Detect which cell encompasses the target text, then output its [x, y] center coordinate. 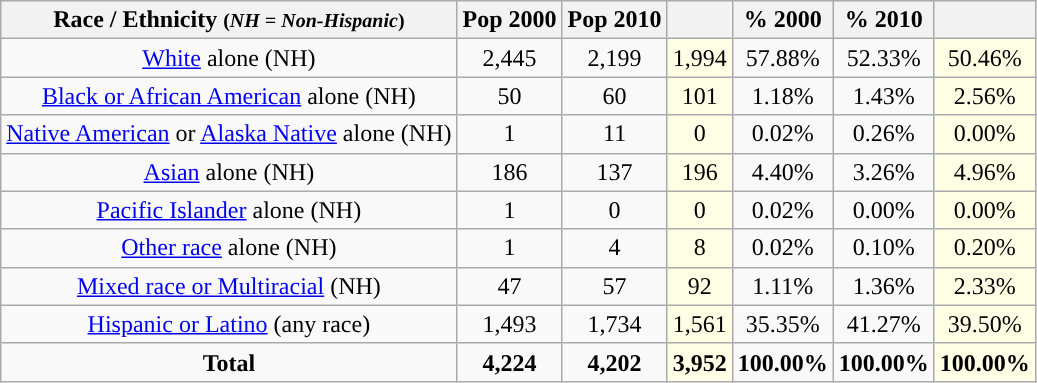
0.10% [884, 248]
% 2010 [884, 20]
0.20% [984, 248]
% 2000 [782, 20]
1,493 [510, 324]
1.43% [884, 96]
47 [510, 286]
Asian alone (NH) [229, 172]
39.50% [984, 324]
Pacific Islander alone (NH) [229, 210]
60 [614, 96]
White alone (NH) [229, 58]
4.40% [782, 172]
Pop 2010 [614, 20]
50.46% [984, 58]
1,734 [614, 324]
3,952 [700, 362]
137 [614, 172]
11 [614, 134]
Hispanic or Latino (any race) [229, 324]
4.96% [984, 172]
1.36% [884, 286]
1.18% [782, 96]
1,561 [700, 324]
0.26% [884, 134]
Black or African American alone (NH) [229, 96]
41.27% [884, 324]
Mixed race or Multiracial (NH) [229, 286]
1.11% [782, 286]
35.35% [782, 324]
Pop 2000 [510, 20]
Native American or Alaska Native alone (NH) [229, 134]
186 [510, 172]
196 [700, 172]
101 [700, 96]
4,202 [614, 362]
57 [614, 286]
Race / Ethnicity (NH = Non-Hispanic) [229, 20]
2.33% [984, 286]
2,199 [614, 58]
8 [700, 248]
57.88% [782, 58]
4,224 [510, 362]
Total [229, 362]
4 [614, 248]
Other race alone (NH) [229, 248]
2.56% [984, 96]
1,994 [700, 58]
3.26% [884, 172]
50 [510, 96]
2,445 [510, 58]
92 [700, 286]
52.33% [884, 58]
